Output the [X, Y] coordinate of the center of the cell containing the given text.  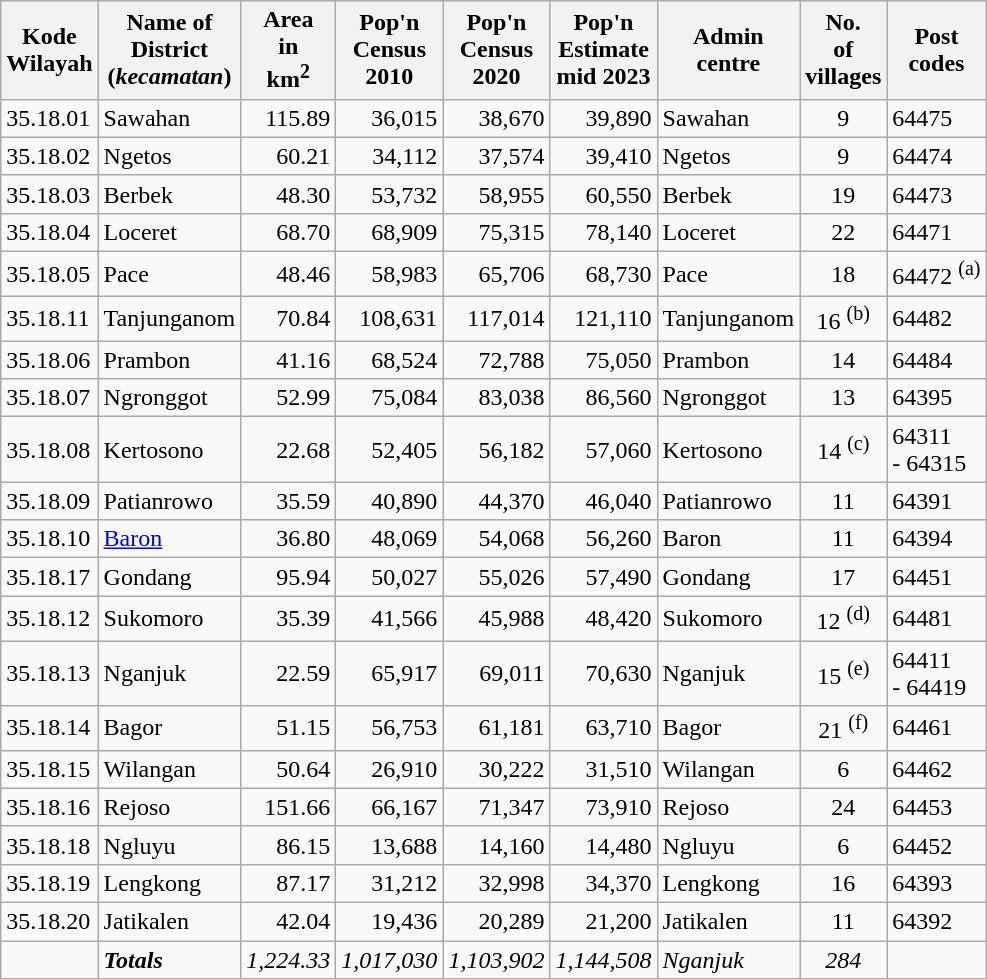
108,631 [390, 318]
73,910 [604, 807]
14,160 [496, 845]
95.94 [288, 577]
52.99 [288, 398]
Area in km2 [288, 50]
86,560 [604, 398]
Postcodes [936, 50]
64411- 64419 [936, 674]
15 (e) [844, 674]
52,405 [390, 450]
60,550 [604, 194]
No.ofvillages [844, 50]
78,140 [604, 232]
37,574 [496, 156]
35.18.18 [50, 845]
35.18.02 [50, 156]
68,909 [390, 232]
72,788 [496, 360]
35.18.04 [50, 232]
35.39 [288, 618]
30,222 [496, 769]
36,015 [390, 118]
64462 [936, 769]
13,688 [390, 845]
1,103,902 [496, 960]
35.18.14 [50, 728]
31,212 [390, 883]
Pop'nEstimatemid 2023 [604, 50]
26,910 [390, 769]
41.16 [288, 360]
68.70 [288, 232]
16 [844, 883]
19,436 [390, 921]
64474 [936, 156]
64473 [936, 194]
64484 [936, 360]
64461 [936, 728]
64482 [936, 318]
22.59 [288, 674]
35.18.17 [50, 577]
42.04 [288, 921]
58,955 [496, 194]
68,524 [390, 360]
48,420 [604, 618]
35.18.15 [50, 769]
19 [844, 194]
48.30 [288, 194]
54,068 [496, 539]
13 [844, 398]
Kode Wilayah [50, 50]
64393 [936, 883]
64453 [936, 807]
39,890 [604, 118]
14,480 [604, 845]
66,167 [390, 807]
83,038 [496, 398]
69,011 [496, 674]
24 [844, 807]
50.64 [288, 769]
64472 (a) [936, 274]
35.18.05 [50, 274]
64394 [936, 539]
64451 [936, 577]
64391 [936, 501]
35.18.03 [50, 194]
87.17 [288, 883]
45,988 [496, 618]
35.18.09 [50, 501]
Pop'nCensus2020 [496, 50]
115.89 [288, 118]
31,510 [604, 769]
64475 [936, 118]
35.18.08 [50, 450]
48,069 [390, 539]
64481 [936, 618]
Pop'nCensus2010 [390, 50]
58,983 [390, 274]
63,710 [604, 728]
64452 [936, 845]
35.18.19 [50, 883]
55,026 [496, 577]
14 [844, 360]
65,706 [496, 274]
68,730 [604, 274]
56,182 [496, 450]
86.15 [288, 845]
51.15 [288, 728]
44,370 [496, 501]
284 [844, 960]
64311- 64315 [936, 450]
1,017,030 [390, 960]
35.18.16 [50, 807]
21,200 [604, 921]
35.18.06 [50, 360]
35.18.01 [50, 118]
34,370 [604, 883]
70.84 [288, 318]
16 (b) [844, 318]
39,410 [604, 156]
22.68 [288, 450]
71,347 [496, 807]
34,112 [390, 156]
64392 [936, 921]
75,050 [604, 360]
48.46 [288, 274]
75,084 [390, 398]
121,110 [604, 318]
35.18.12 [50, 618]
36.80 [288, 539]
14 (c) [844, 450]
50,027 [390, 577]
17 [844, 577]
35.18.10 [50, 539]
12 (d) [844, 618]
64395 [936, 398]
Admincentre [728, 50]
65,917 [390, 674]
1,144,508 [604, 960]
57,060 [604, 450]
60.21 [288, 156]
20,289 [496, 921]
35.18.13 [50, 674]
64471 [936, 232]
35.18.11 [50, 318]
35.18.07 [50, 398]
57,490 [604, 577]
56,260 [604, 539]
1,224.33 [288, 960]
56,753 [390, 728]
41,566 [390, 618]
21 (f) [844, 728]
75,315 [496, 232]
35.18.20 [50, 921]
32,998 [496, 883]
151.66 [288, 807]
Name ofDistrict(kecamatan) [170, 50]
61,181 [496, 728]
46,040 [604, 501]
18 [844, 274]
Totals [170, 960]
40,890 [390, 501]
70,630 [604, 674]
22 [844, 232]
117,014 [496, 318]
38,670 [496, 118]
35.59 [288, 501]
53,732 [390, 194]
